For the text-containing cell, return its midpoint in [x, y] coordinate format. 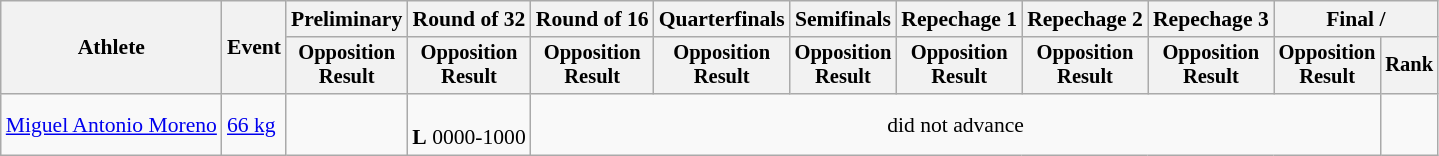
Miguel Antonio Moreno [112, 124]
Repechage 1 [959, 19]
Preliminary [346, 19]
Round of 32 [468, 19]
Semifinals [844, 19]
Final / [1356, 19]
Repechage 3 [1211, 19]
L 0000-1000 [468, 124]
Event [254, 48]
Athlete [112, 48]
Repechage 2 [1085, 19]
Rank [1409, 66]
did not advance [956, 124]
Quarterfinals [722, 19]
Round of 16 [592, 19]
66 kg [254, 124]
